Pinpoint the cell where the given text exists, returning its [X, Y] midpoint coordinate. 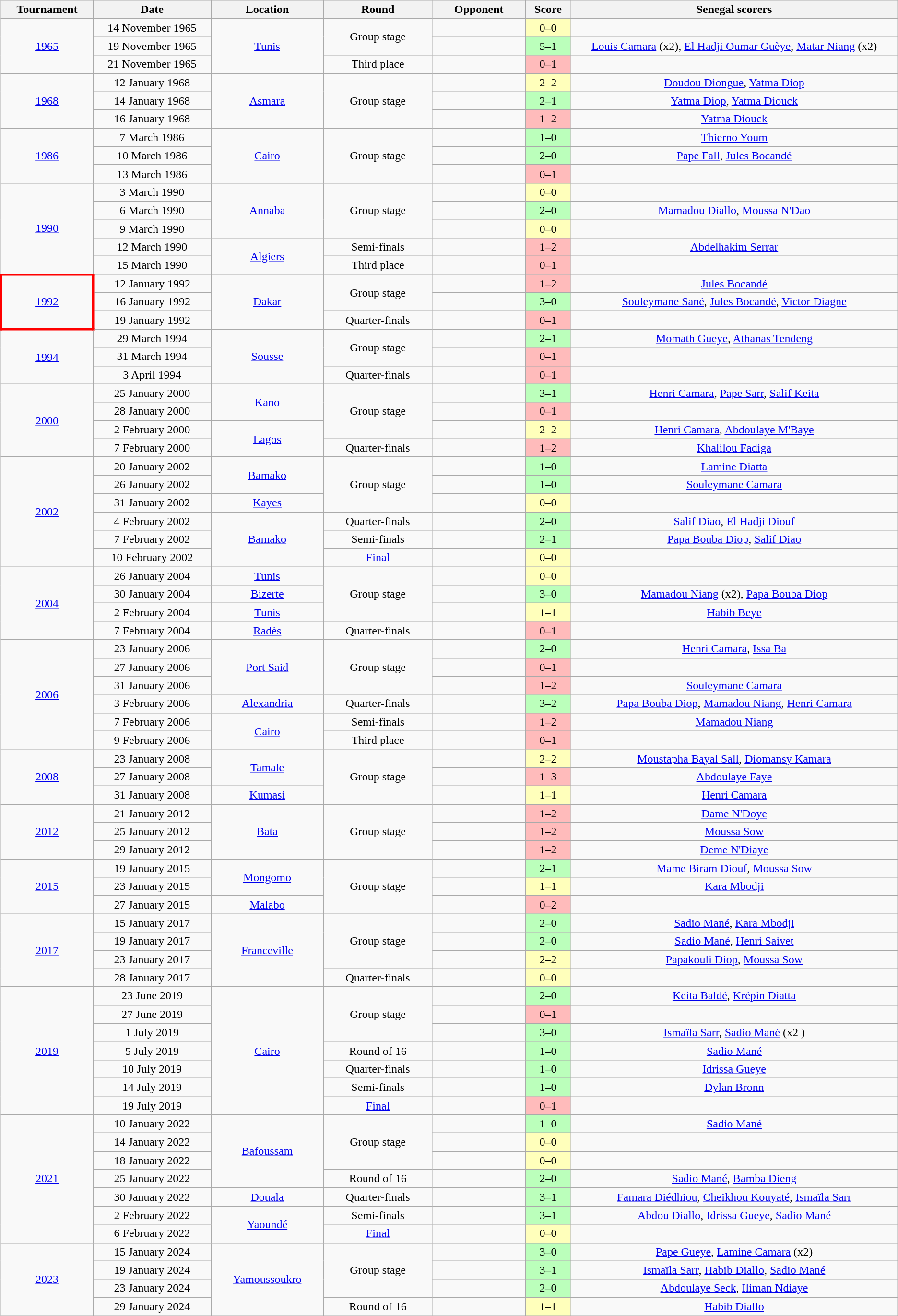
Douala [267, 1197]
31 January 2008 [152, 795]
Date [152, 10]
Round [378, 10]
Mamadou Diallo, Moussa N'Dao [734, 210]
7 February 2000 [152, 448]
2000 [47, 420]
31 January 2002 [152, 502]
23 January 2015 [152, 886]
15 March 1990 [152, 265]
Score [548, 10]
Ismaïla Sarr, Sadio Mané (x2 ) [734, 1032]
15 January 2024 [152, 1252]
Radès [267, 631]
Sadio Mané, Bamba Dieng [734, 1179]
Mamadou Niang [734, 722]
Bafoussam [267, 1151]
Abdou Diallo, Idrissa Gueye, Sadio Mané [734, 1215]
4 February 2002 [152, 521]
13 March 1986 [152, 174]
Sadio Mané, Kara Mbodji [734, 923]
Location [267, 10]
19 January 2024 [152, 1270]
10 January 2022 [152, 1124]
Khalilou Fadiga [734, 448]
19 January 2017 [152, 941]
Abdoulaye Faye [734, 777]
7 February 2006 [152, 722]
1990 [47, 228]
3 March 1990 [152, 192]
Papa Bouba Diop, Salif Diao [734, 539]
Henri Camara [734, 795]
2 February 2000 [152, 430]
Dakar [267, 302]
Momath Gueye, Athanas Tendeng [734, 338]
Kara Mbodji [734, 886]
25 January 2000 [152, 393]
5–1 [548, 46]
Dame N'Doye [734, 814]
25 January 2022 [152, 1179]
Pape Fall, Jules Bocandé [734, 156]
27 January 2008 [152, 777]
Abdoulaye Seck, Iliman Ndiaye [734, 1288]
Papakouli Diop, Moussa Sow [734, 959]
Kumasi [267, 795]
1992 [47, 302]
Mongomo [267, 877]
Habib Diallo [734, 1306]
21 January 2012 [152, 814]
Sadio Mané, Henri Saivet [734, 941]
2008 [47, 777]
Sousse [267, 357]
28 January 2017 [152, 978]
19 July 2019 [152, 1105]
14 November 1965 [152, 28]
16 January 1992 [152, 302]
Annaba [267, 210]
Henri Camara, Issa Ba [734, 649]
1 July 2019 [152, 1032]
Mame Biram Diouf, Moussa Sow [734, 868]
29 January 2012 [152, 850]
Salif Diao, El Hadji Diouf [734, 521]
19 January 2015 [152, 868]
Abdelhakim Serrar [734, 247]
Habib Beye [734, 612]
Bizerte [267, 594]
31 March 1994 [152, 357]
1965 [47, 46]
31 January 2006 [152, 685]
3 April 1994 [152, 375]
Doudou Diongue, Yatma Diop [734, 83]
28 January 2000 [152, 411]
18 January 2022 [152, 1160]
23 January 2017 [152, 959]
Yamoussoukro [267, 1279]
2015 [47, 886]
15 January 2017 [152, 923]
Lamine Diatta [734, 466]
25 January 2012 [152, 832]
14 January 1968 [152, 101]
Opponent [479, 10]
27 June 2019 [152, 1014]
26 January 2004 [152, 576]
26 January 2002 [152, 484]
2004 [47, 603]
Keita Baldé, Krépin Diatta [734, 996]
Lagos [267, 439]
30 January 2004 [152, 594]
2006 [47, 694]
Famara Diédhiou, Cheikhou Kouyaté, Ismaïla Sarr [734, 1197]
Yatma Diop, Yatma Diouck [734, 101]
Moustapha Bayal Sall, Diomansy Kamara [734, 758]
Jules Bocandé [734, 284]
Senegal scorers [734, 10]
3–2 [548, 704]
19 January 1992 [152, 320]
Souleymane Sané, Jules Bocandé, Victor Diagne [734, 302]
Ismaïla Sarr, Habib Diallo, Sadio Mané [734, 1270]
Asmara [267, 101]
Bata [267, 832]
20 January 2002 [152, 466]
6 March 1990 [152, 210]
Algiers [267, 256]
Thierno Youm [734, 137]
19 November 1965 [152, 46]
5 July 2019 [152, 1051]
Kano [267, 402]
27 January 2015 [152, 905]
2002 [47, 512]
Port Said [267, 667]
12 January 1992 [152, 284]
1968 [47, 101]
Moussa Sow [734, 832]
10 February 2002 [152, 558]
Papa Bouba Diop, Mamadou Niang, Henri Camara [734, 704]
12 March 1990 [152, 247]
2017 [47, 950]
9 March 1990 [152, 229]
7 February 2002 [152, 539]
30 January 2022 [152, 1197]
1994 [47, 357]
23 January 2008 [152, 758]
10 July 2019 [152, 1069]
Henri Camara, Pape Sarr, Salif Keita [734, 393]
9 February 2006 [152, 740]
Malabo [267, 905]
23 June 2019 [152, 996]
2019 [47, 1051]
Tamale [267, 767]
Kayes [267, 502]
Henri Camara, Abdoulaye M'Baye [734, 430]
Yatma Diouck [734, 119]
1986 [47, 156]
21 November 1965 [152, 64]
29 March 1994 [152, 338]
14 July 2019 [152, 1087]
Tournament [47, 10]
Yaoundé [267, 1224]
2 February 2004 [152, 612]
Deme N'Diaye [734, 850]
10 March 1986 [152, 156]
29 January 2024 [152, 1306]
16 January 1968 [152, 119]
23 January 2006 [152, 649]
3 February 2006 [152, 704]
7 March 1986 [152, 137]
2023 [47, 1279]
Idrissa Gueye [734, 1069]
2021 [47, 1179]
Franceville [267, 950]
2012 [47, 832]
14 January 2022 [152, 1142]
Louis Camara (x2), El Hadji Oumar Guèye, Matar Niang (x2) [734, 46]
Mamadou Niang (x2), Papa Bouba Diop [734, 594]
23 January 2024 [152, 1288]
Alexandria [267, 704]
2 February 2022 [152, 1215]
0–2 [548, 905]
6 February 2022 [152, 1233]
Dylan Bronn [734, 1087]
1–3 [548, 777]
12 January 1968 [152, 83]
Pape Gueye, Lamine Camara (x2) [734, 1252]
27 January 2006 [152, 667]
7 February 2004 [152, 631]
